Extract the [x, y] coordinate from the center of the cell holding the provided text.  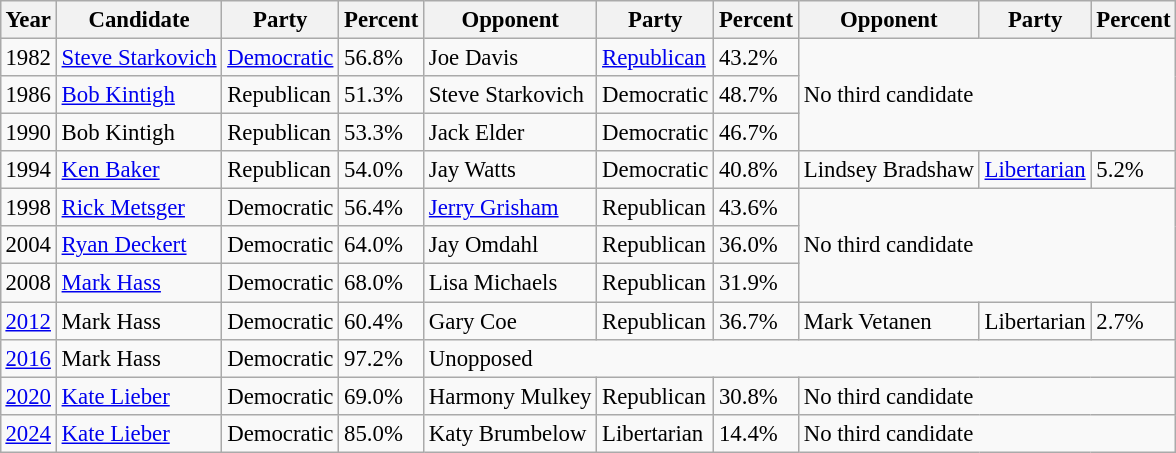
36.0% [756, 245]
Year [28, 20]
2016 [28, 358]
1990 [28, 133]
Rick Metsger [139, 208]
Lisa Michaels [510, 283]
48.7% [756, 95]
31.9% [756, 283]
Harmony Mulkey [510, 396]
Jack Elder [510, 133]
2012 [28, 321]
43.2% [756, 57]
51.3% [382, 95]
2020 [28, 396]
1994 [28, 170]
36.7% [756, 321]
Jay Omdahl [510, 245]
Jay Watts [510, 170]
Lindsey Bradshaw [888, 170]
Unopposed [800, 358]
68.0% [382, 283]
56.4% [382, 208]
54.0% [382, 170]
Ryan Deckert [139, 245]
1986 [28, 95]
2024 [28, 433]
Jerry Grisham [510, 208]
Joe Davis [510, 57]
Gary Coe [510, 321]
14.4% [756, 433]
30.8% [756, 396]
60.4% [382, 321]
64.0% [382, 245]
Katy Brumbelow [510, 433]
40.8% [756, 170]
Mark Vetanen [888, 321]
5.2% [1134, 170]
1982 [28, 57]
Ken Baker [139, 170]
2.7% [1134, 321]
43.6% [756, 208]
2008 [28, 283]
2004 [28, 245]
46.7% [756, 133]
97.2% [382, 358]
85.0% [382, 433]
53.3% [382, 133]
Candidate [139, 20]
1998 [28, 208]
69.0% [382, 396]
56.8% [382, 57]
